For the text-containing cell, return its midpoint in (X, Y) coordinate format. 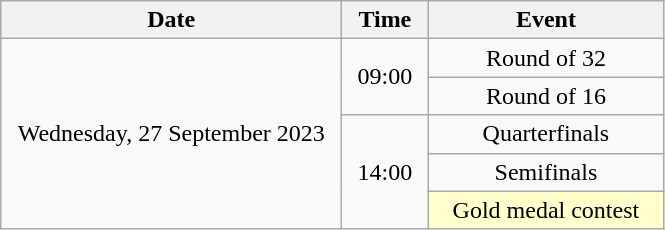
Event (546, 20)
Date (172, 20)
Semifinals (546, 172)
Gold medal contest (546, 210)
Round of 32 (546, 58)
Round of 16 (546, 96)
Time (385, 20)
14:00 (385, 172)
09:00 (385, 77)
Quarterfinals (546, 134)
Wednesday, 27 September 2023 (172, 134)
